Extract the [x, y] coordinate from the center of the cell holding the provided text.  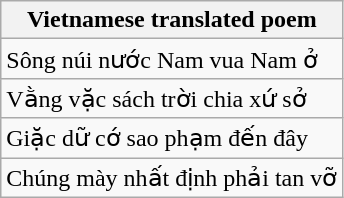
Chúng mày nhất định phải tan vỡ [172, 178]
Vằng vặc sách trời chia xứ sở [172, 98]
Giặc dữ cớ sao phạm đến đây [172, 138]
Sông núi nước Nam vua Nam ở [172, 59]
Vietnamese translated poem [172, 20]
